Determine the [X, Y] coordinate at the center of the cell enclosing the given text.  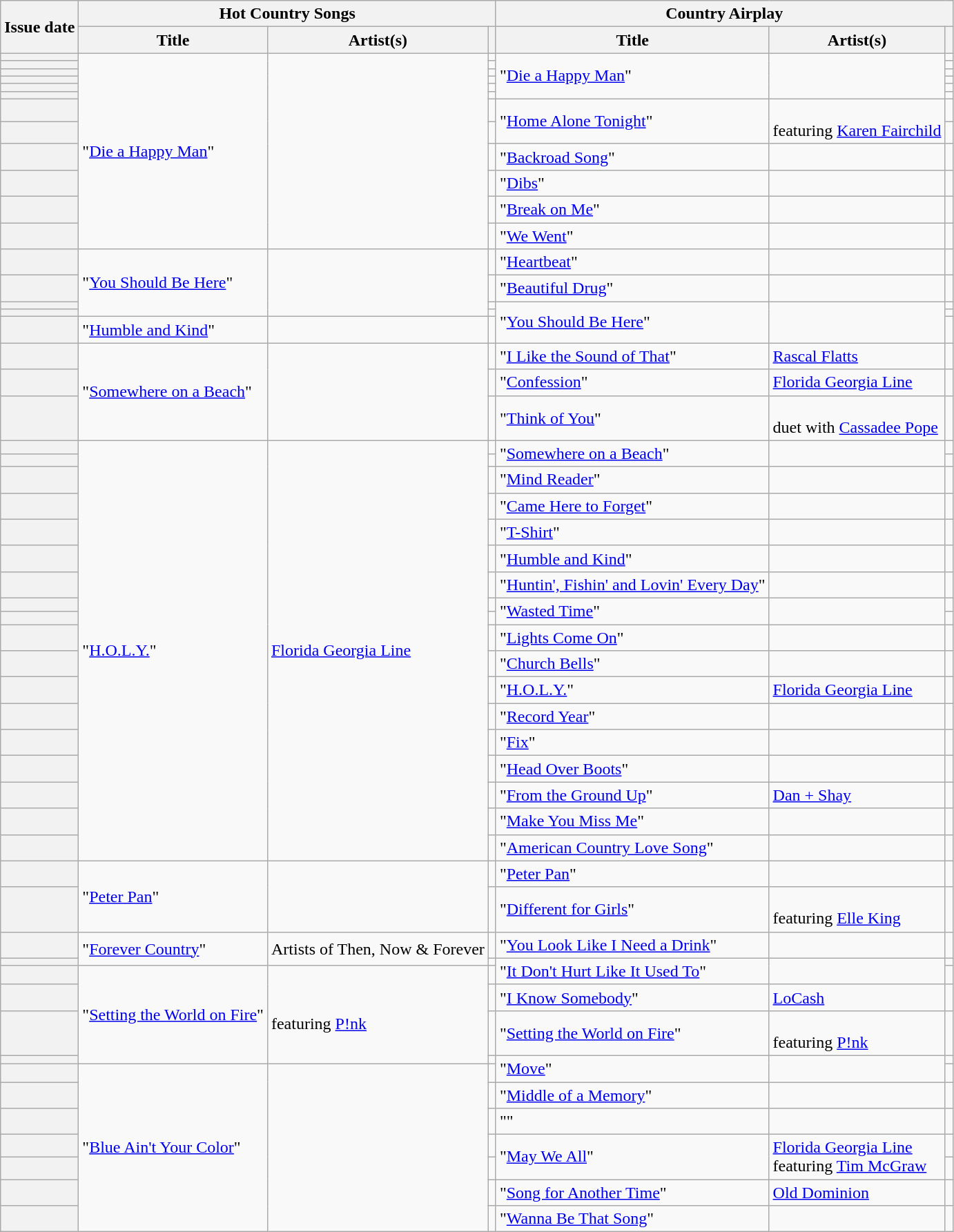
"Break on Me" [632, 209]
"Lights Come On" [632, 637]
"Blue Ain't Your Color" [173, 1147]
Issue date [40, 27]
"Make You Miss Me" [632, 821]
"Head Over Boots" [632, 769]
"T-Shirt" [632, 532]
"Church Bells" [632, 664]
"Think of You" [632, 418]
"Dibs" [632, 183]
"May We All" [632, 1157]
"American Country Love Song" [632, 848]
"Wanna Be That Song" [632, 1219]
Dan + Shay [857, 795]
"Record Year" [632, 716]
Old Dominion [857, 1193]
"Heartbeat" [632, 262]
"You Look Like I Need a Drink" [632, 945]
"Move" [632, 1068]
"Forever Country" [173, 948]
"We Went" [632, 235]
featuring Elle King [857, 910]
Rascal Flatts [857, 356]
duet with Cassadee Pope [857, 418]
featuring Karen Fairchild [857, 121]
Country Airplay [724, 14]
"Mind Reader" [632, 480]
"I Like the Sound of That" [632, 356]
"" [632, 1122]
Florida Georgia Line featuring Tim McGraw [857, 1157]
"Backroad Song" [632, 157]
"Fix" [632, 743]
"Huntin', Fishin' and Lovin' Every Day" [632, 585]
"Song for Another Time" [632, 1193]
"It Don't Hurt Like It Used To" [632, 971]
"Wasted Time" [632, 611]
"I Know Somebody" [632, 997]
"Middle of a Memory" [632, 1095]
"Different for Girls" [632, 910]
"Home Alone Tonight" [632, 121]
"Came Here to Forget" [632, 506]
"Confession" [632, 382]
Hot Country Songs [287, 14]
LoCash [857, 997]
Artists of Then, Now & Forever [378, 948]
"From the Ground Up" [632, 795]
"Beautiful Drug" [632, 289]
